For the text-containing cell, return its midpoint in [x, y] coordinate format. 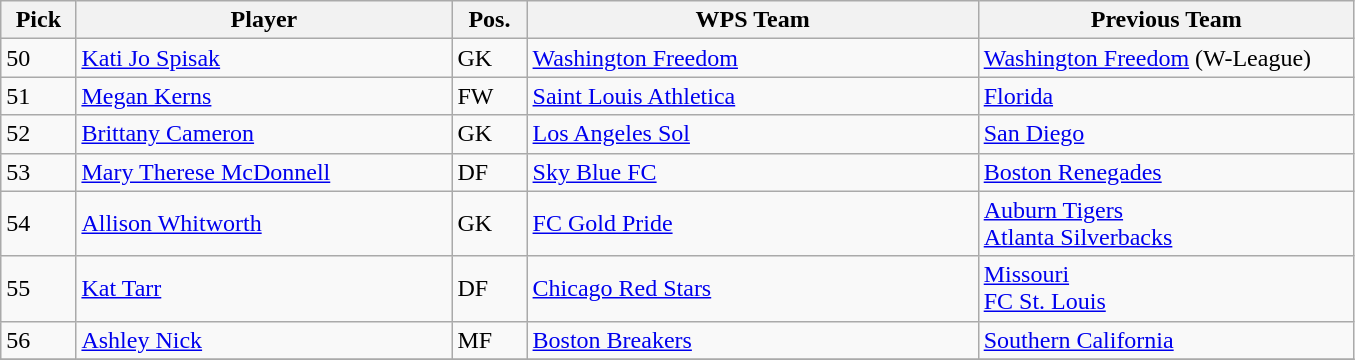
Allison Whitworth [264, 224]
51 [38, 96]
52 [38, 134]
San Diego [1166, 134]
Player [264, 20]
WPS Team [752, 20]
Florida [1166, 96]
Kat Tarr [264, 288]
Pos. [490, 20]
MissouriFC St. Louis [1166, 288]
Mary Therese McDonnell [264, 172]
FC Gold Pride [752, 224]
Sky Blue FC [752, 172]
MF [490, 340]
Chicago Red Stars [752, 288]
Auburn TigersAtlanta Silverbacks [1166, 224]
53 [38, 172]
Washington Freedom (W-League) [1166, 58]
Saint Louis Athletica [752, 96]
55 [38, 288]
Pick [38, 20]
Ashley Nick [264, 340]
Los Angeles Sol [752, 134]
54 [38, 224]
Megan Kerns [264, 96]
Boston Breakers [752, 340]
Previous Team [1166, 20]
Boston Renegades [1166, 172]
Washington Freedom [752, 58]
56 [38, 340]
Southern California [1166, 340]
Kati Jo Spisak [264, 58]
Brittany Cameron [264, 134]
FW [490, 96]
50 [38, 58]
